Output the (x, y) coordinate of the center of the cell containing the given text.  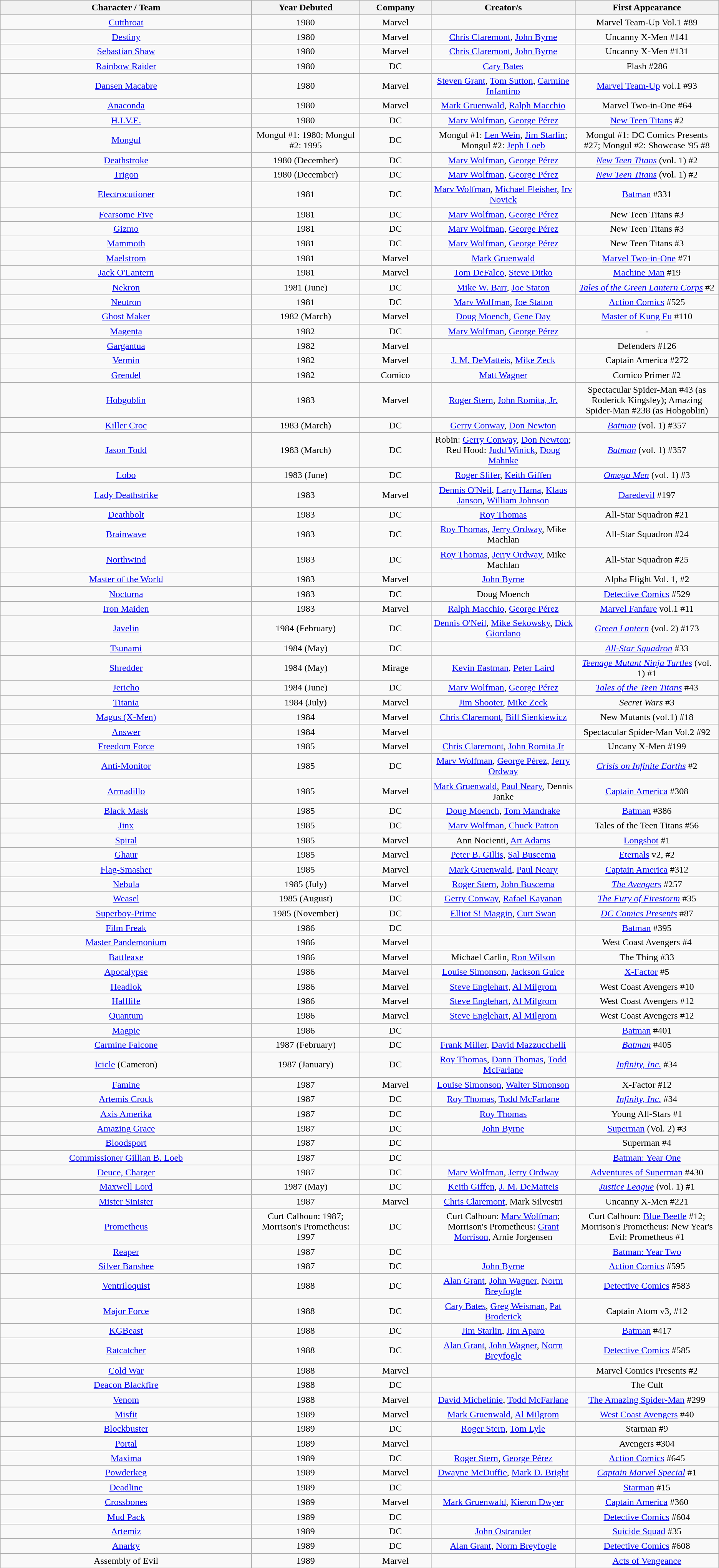
Omega Men (vol. 1) #3 (647, 475)
Starman #15 (647, 1487)
Trigon (126, 174)
Black Mask (126, 811)
Master Pandemonium (126, 942)
X-Factor #12 (647, 1085)
Roy Thomas, Todd McFarlane (503, 1099)
Doug Moench, Gene Day (503, 317)
Jinx (126, 826)
Creator/s (503, 8)
Avengers #304 (647, 1444)
Deathbolt (126, 515)
Mammoth (126, 244)
1987 (January) (306, 1065)
Uncanny X-Men #221 (647, 1201)
X-Factor #5 (647, 972)
Alan Grant, Norm Breyfogle (503, 1546)
Armadillo (126, 791)
Reaper (126, 1251)
Dwayne McDuffie, Mark D. Bright (503, 1473)
Cutthroat (126, 22)
All-Star Squadron #25 (647, 559)
Deadline (126, 1487)
Anaconda (126, 106)
Tom DeFalco, Steve Ditko (503, 273)
Detective Comics #604 (647, 1517)
Titania (126, 702)
Ghaur (126, 855)
Magus (X-Men) (126, 717)
Anarky (126, 1546)
All-Star Squadron #24 (647, 535)
Longshot #1 (647, 840)
Maxima (126, 1458)
Mike W. Barr, Joe Staton (503, 287)
Peter B. Gillis, Sal Buscema (503, 855)
Batman #417 (647, 1331)
Captain America #308 (647, 791)
Batman #401 (647, 1030)
Iron Maiden (126, 609)
Artemis Crock (126, 1099)
Killer Croc (126, 425)
New Mutants (vol.1) #18 (647, 717)
Suicide Squad #35 (647, 1531)
Captain America #360 (647, 1502)
Grendel (126, 375)
Chris Claremont, John Romita Jr (503, 746)
Batman: Year One (647, 1158)
Michael Carlin, Ron Wilson (503, 957)
Roy Thomas, Dann Thomas, Todd McFarlane (503, 1065)
The Fury of Firestorm #35 (647, 899)
Mongul #1: Len Wein, Jim Starlin; Mongul #2: Jeph Loeb (503, 140)
Captain Marvel Special #1 (647, 1473)
Roger Slifer, Keith Giffen (503, 475)
1984 (February) (306, 629)
West Coast Avengers #10 (647, 986)
Battleaxe (126, 957)
Louise Simonson, Jackson Guice (503, 972)
Dennis O'Neil, Mike Sekowsky, Dick Giordano (503, 629)
Ventriloquist (126, 1286)
Quantum (126, 1015)
Roger Stern, Tom Lyle (503, 1429)
Detective Comics #529 (647, 594)
Rainbow Raider (126, 66)
Chris Claremont, Bill Sienkiewicz (503, 717)
1981 (June) (306, 287)
Comico (396, 375)
Character / Team (126, 8)
Year Debuted (306, 8)
Gizmo (126, 229)
Kevin Eastman, Peter Laird (503, 668)
Mark Gruenwald (503, 258)
Blockbuster (126, 1429)
Batman #331 (647, 194)
Dansen Macabre (126, 86)
Prometheus (126, 1226)
Detective Comics #608 (647, 1546)
Nebula (126, 884)
Weasel (126, 899)
All-Star Squadron #33 (647, 648)
Vermin (126, 360)
Jim Shooter, Mike Zeck (503, 702)
Javelin (126, 629)
Jason Todd (126, 450)
Machine Man #19 (647, 273)
Matt Wagner (503, 375)
Ann Nocienti, Art Adams (503, 840)
Captain Atom v3, #12 (647, 1311)
Famine (126, 1085)
Dennis O'Neil, Larry Hama, Klaus Janson, William Johnson (503, 495)
Artemiz (126, 1531)
Roger Stern, George Pérez (503, 1458)
Venom (126, 1400)
The Thing #33 (647, 957)
Gerry Conway, Don Newton (503, 425)
Eternals v2, #2 (647, 855)
Ghost Maker (126, 317)
Batman #395 (647, 928)
The Cult (647, 1385)
Carmine Falcone (126, 1045)
Batman #405 (647, 1045)
Marvel Comics Presents #2 (647, 1371)
Deathstroke (126, 160)
Northwind (126, 559)
West Coast Avengers #40 (647, 1414)
Marv Wolfman, Joe Staton (503, 302)
Tales of the Teen Titans #56 (647, 826)
1985 (August) (306, 899)
Spiral (126, 840)
Tales of the Teen Titans #43 (647, 688)
Jericho (126, 688)
Teenage Mutant Ninja Turtles (vol. 1) #1 (647, 668)
Steven Grant, Tom Sutton, Carmine Infantino (503, 86)
Ralph Macchio, George Pérez (503, 609)
Shredder (126, 668)
1984 (June) (306, 688)
Mud Pack (126, 1517)
Answer (126, 732)
Captain America #312 (647, 869)
Maelstrom (126, 258)
Master of Kung Fu #110 (647, 317)
Maxwell Lord (126, 1187)
Jim Starlin, Jim Aparo (503, 1331)
Crossbones (126, 1502)
Frank Miller, David Mazzucchelli (503, 1045)
Master of the World (126, 579)
Marv Wolfman, Jerry Ordway (503, 1172)
Spectacular Spider-Man #43 (as Roderick Kingsley); Amazing Spider-Man #238 (as Hobgoblin) (647, 400)
1987 (February) (306, 1045)
Flag-Smasher (126, 869)
1984 (July) (306, 702)
Detective Comics #585 (647, 1351)
Uncanny X-Men #131 (647, 51)
Halflife (126, 1001)
Starman #9 (647, 1429)
Powderkeg (126, 1473)
Portal (126, 1444)
Mirage (396, 668)
Marv Wolfman, George Pérez, Jerry Ordway (503, 766)
Lady Deathstrike (126, 495)
Gargantua (126, 346)
Mongul #1: DC Comics Presents #27; Mongul #2: Showcase '95 #8 (647, 140)
Keith Giffen, J. M. DeMatteis (503, 1187)
Assembly of Evil (126, 1560)
Flash #286 (647, 66)
Commissioner Gillian B. Loeb (126, 1158)
Tales of the Green Lantern Corps #2 (647, 287)
Film Freak (126, 928)
Robin: Gerry Conway, Don Newton; Red Hood: Judd Winick, Doug Mahnke (503, 450)
Adventures of Superman #430 (647, 1172)
Young All-Stars #1 (647, 1114)
Marvel Team-Up vol.1 #93 (647, 86)
Mark Gruenwald, Paul Neary, Dennis Janke (503, 791)
Magenta (126, 331)
Ratcatcher (126, 1351)
Jack O'Lantern (126, 273)
Acts of Vengeance (647, 1560)
Fearsome Five (126, 214)
Deuce, Charger (126, 1172)
Major Force (126, 1311)
Silver Banshee (126, 1266)
Batman: Year Two (647, 1251)
Brainwave (126, 535)
Curt Calhoun: 1987; Morrison's Prometheus: 1997 (306, 1226)
Neutron (126, 302)
The Avengers #257 (647, 884)
Crisis on Infinite Earths #2 (647, 766)
Detective Comics #583 (647, 1286)
1983 (June) (306, 475)
KGBeast (126, 1331)
Spectacular Spider-Man Vol.2 #92 (647, 732)
Magpie (126, 1030)
Chris Claremont, Mark Silvestri (503, 1201)
New Teen Titans #2 (647, 120)
Daredevil #197 (647, 495)
Headlok (126, 986)
Justice League (vol. 1) #1 (647, 1187)
Freedom Force (126, 746)
Gerry Conway, Rafael Kayanan (503, 899)
First Appearance (647, 8)
Defenders #126 (647, 346)
Axis Amerika (126, 1114)
The Amazing Spider-Man #299 (647, 1400)
Uncany X-Men #199 (647, 746)
Nocturna (126, 594)
1987 (May) (306, 1187)
Comico Primer #2 (647, 375)
Nekron (126, 287)
Action Comics #595 (647, 1266)
Deacon Blackfire (126, 1385)
Green Lantern (vol. 2) #173 (647, 629)
Amazing Grace (126, 1128)
J. M. DeMatteis, Mike Zeck (503, 360)
Curt Calhoun: Marv Wolfman; Morrison's Prometheus: Grant Morrison, Arnie Jorgensen (503, 1226)
Superman #4 (647, 1143)
Anti-Monitor (126, 766)
Mark Gruenwald, Al Milgrom (503, 1414)
Cold War (126, 1371)
Cary Bates (503, 66)
Misfit (126, 1414)
Captain America #272 (647, 360)
Superboy-Prime (126, 913)
Mark Gruenwald, Kieron Dwyer (503, 1502)
Destiny (126, 37)
DC Comics Presents #87 (647, 913)
Action Comics #525 (647, 302)
H.I.V.E. (126, 120)
Marvel Team-Up Vol.1 #89 (647, 22)
Superman (Vol. 2) #3 (647, 1128)
Alpha Flight Vol. 1, #2 (647, 579)
Tsunami (126, 648)
Company (396, 8)
Uncanny X-Men #141 (647, 37)
Mongul (126, 140)
Roger Stern, John Romita, Jr. (503, 400)
- (647, 331)
Mister Sinister (126, 1201)
Roger Stern, John Buscema (503, 884)
Mark Gruenwald, Ralph Macchio (503, 106)
Louise Simonson, Walter Simonson (503, 1085)
Icicle (Cameron) (126, 1065)
Marvel Two-in-One #71 (647, 258)
Cary Bates, Greg Weisman, Pat Broderick (503, 1311)
Marvel Two-in-One #64 (647, 106)
Lobo (126, 475)
Doug Moench, Tom Mandrake (503, 811)
All-Star Squadron #21 (647, 515)
Marv Wolfman, Michael Fleisher, Irv Novick (503, 194)
Action Comics #645 (647, 1458)
Marvel Fanfare vol.1 #11 (647, 609)
John Ostrander (503, 1531)
Electrocutioner (126, 194)
1985 (November) (306, 913)
Mongul #1: 1980; Mongul #2: 1995 (306, 140)
Sebastian Shaw (126, 51)
Hobgoblin (126, 400)
Doug Moench (503, 594)
Apocalypse (126, 972)
Secret Wars #3 (647, 702)
1982 (March) (306, 317)
Batman #386 (647, 811)
Mark Gruenwald, Paul Neary (503, 869)
1985 (July) (306, 884)
West Coast Avengers #4 (647, 942)
Curt Calhoun: Blue Beetle #12; Morrison's Prometheus: New Year's Evil: Prometheus #1 (647, 1226)
David Michelinie, Todd McFarlane (503, 1400)
Marv Wolfman, Chuck Patton (503, 826)
Bloodsport (126, 1143)
Elliot S! Maggin, Curt Swan (503, 913)
